Find where the given text appears and provide that cell's center as [X, Y] coordinate. 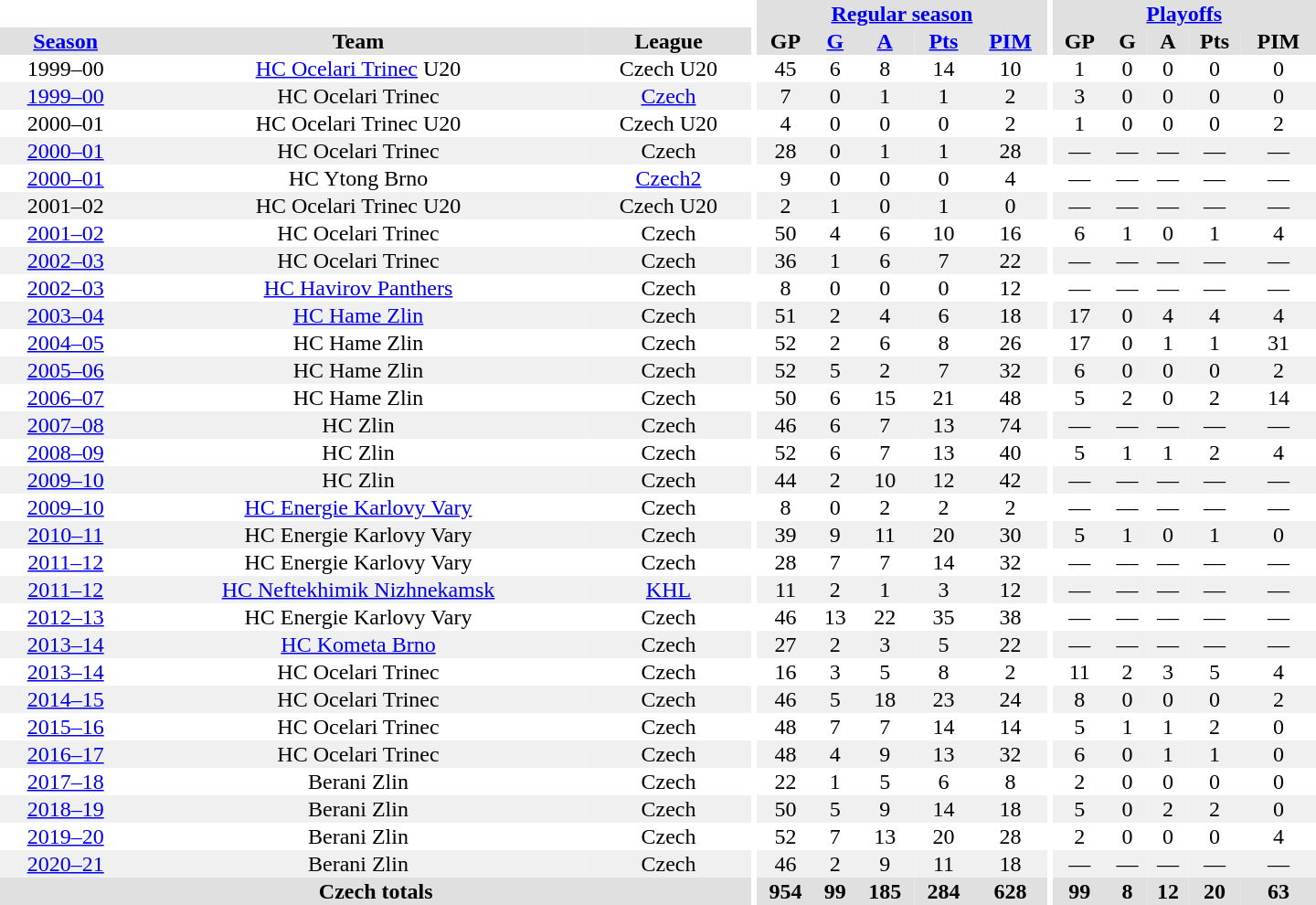
KHL [669, 590]
2017–18 [66, 782]
2008–09 [66, 452]
Playoffs [1184, 14]
2014–15 [66, 699]
27 [785, 644]
39 [785, 535]
2020–21 [66, 864]
31 [1279, 343]
HC Kometa Brno [358, 644]
51 [785, 315]
HC Havirov Panthers [358, 288]
Regular season [901, 14]
2005–06 [66, 370]
HC Ytong Brno [358, 178]
15 [885, 398]
League [669, 41]
HC Neftekhimik Nizhnekamsk [358, 590]
Czech2 [669, 178]
30 [1011, 535]
284 [943, 891]
Team [358, 41]
26 [1011, 343]
2019–20 [66, 836]
2003–04 [66, 315]
35 [943, 617]
36 [785, 261]
40 [1011, 452]
21 [943, 398]
63 [1279, 891]
23 [943, 699]
628 [1011, 891]
Season [66, 41]
2015–16 [66, 727]
24 [1011, 699]
2010–11 [66, 535]
45 [785, 69]
2007–08 [66, 425]
Czech totals [376, 891]
2018–19 [66, 809]
185 [885, 891]
954 [785, 891]
42 [1011, 480]
2012–13 [66, 617]
44 [785, 480]
2006–07 [66, 398]
2004–05 [66, 343]
74 [1011, 425]
2016–17 [66, 754]
38 [1011, 617]
